Output the [x, y] coordinate of the center of the cell containing the given text.  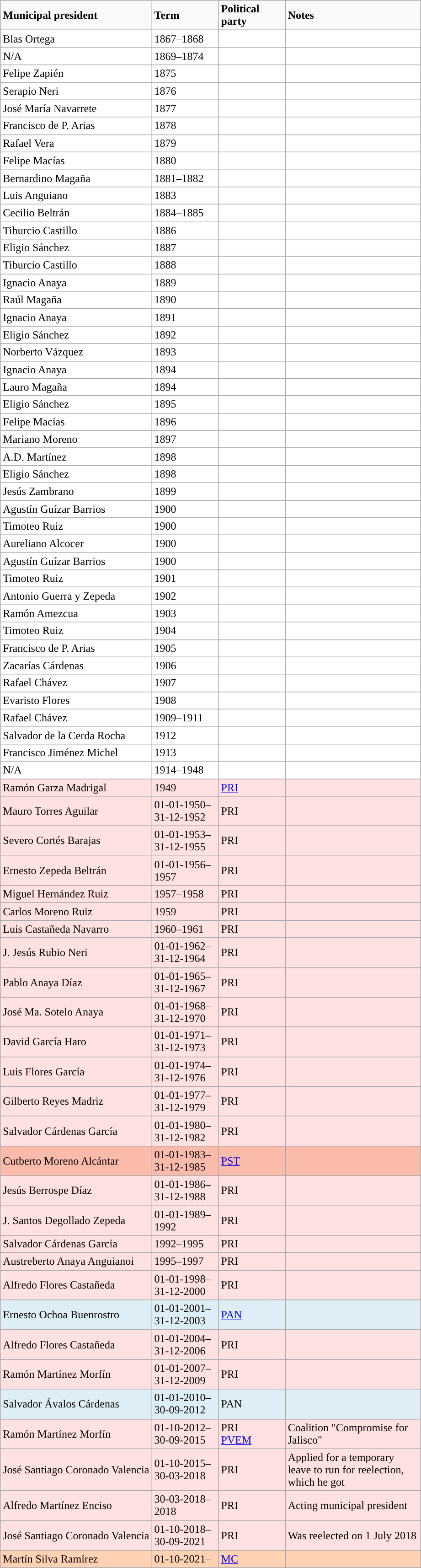
Gilberto Reyes Madriz [76, 1101]
1904 [185, 631]
Norberto Vázquez [76, 352]
Jesús Berrospe Díaz [76, 1190]
PRI PVEM [252, 1434]
Miguel Hernández Ruiz [76, 894]
Notes [353, 16]
1877 [185, 108]
01-10-2015–30-03-2018 [185, 1470]
1959 [185, 912]
David García Haro [76, 1042]
1867–1868 [185, 39]
Was reelected on 1 July 2018 [353, 1535]
1949 [185, 787]
01-01-1953–31-12-1955 [185, 841]
30-03-2018–2018 [185, 1506]
01-01-2007–31-12-2009 [185, 1374]
1891 [185, 317]
PST [252, 1161]
MC [252, 1559]
Term [185, 16]
Francisco Jiménez Michel [76, 752]
Ramón Garza Madrigal [76, 787]
Mauro Torres Aguilar [76, 811]
01-01-2001–31-12-2003 [185, 1315]
Pablo Anaya Díaz [76, 983]
01-01-1968–31-12-1970 [185, 1012]
J. Jesús Rubio Neri [76, 952]
Acting municipal president [353, 1506]
01-01-1956–1957 [185, 871]
1906 [185, 666]
Zacarías Cárdenas [76, 666]
1992–1995 [185, 1244]
Applied for a temporary leave to run for reelection, which he got [353, 1470]
Salvador Ávalos Cárdenas [76, 1404]
Bernardino Magaña [76, 178]
1887 [185, 248]
Ramón Amezcua [76, 613]
Martín Silva Ramírez [76, 1559]
1893 [185, 352]
1869–1874 [185, 56]
1892 [185, 335]
01-01-1974–31-12-1976 [185, 1071]
1889 [185, 283]
1888 [185, 265]
Blas Ortega [76, 39]
01-01-1950–31-12-1952 [185, 811]
Luis Flores García [76, 1071]
Jesús Zambrano [76, 491]
1907 [185, 683]
1886 [185, 230]
01-01-1989–1992 [185, 1220]
Severo Cortés Barajas [76, 841]
1960–1961 [185, 929]
1912 [185, 735]
1896 [185, 422]
1899 [185, 491]
Austreberto Anaya Anguianoi [76, 1262]
1913 [185, 752]
01-01-1998–31-12-2000 [185, 1285]
Lauro Magaña [76, 387]
1908 [185, 700]
Serapio Neri [76, 91]
1879 [185, 143]
Luis Castañeda Navarro [76, 929]
A.D. Martínez [76, 456]
Raúl Magaña [76, 300]
Coalition "Compromise for Jalisco" [353, 1434]
1895 [185, 404]
1995–1997 [185, 1262]
1883 [185, 195]
1890 [185, 300]
1876 [185, 91]
01-01-1980–31-12-1982 [185, 1131]
Ernesto Ochoa Buenrostro [76, 1315]
1875 [185, 74]
1878 [185, 126]
Luis Anguiano [76, 195]
01-01-1971–31-12-1973 [185, 1042]
Cutberto Moreno Alcántar [76, 1161]
01-01-2004–31-12-2006 [185, 1345]
01-01-1983–31-12-1985 [185, 1161]
Alfredo Martínez Enciso [76, 1506]
Felipe Zapién [76, 74]
01-01-2010–30-09-2012 [185, 1404]
Carlos Moreno Ruiz [76, 912]
01-10-2012–30-09-2015 [185, 1434]
Antonio Guerra y Zepeda [76, 596]
Ernesto Zepeda Beltrán [76, 871]
1957–1958 [185, 894]
Cecilio Beltrán [76, 213]
1881–1882 [185, 178]
1884–1885 [185, 213]
01-01-1965–31-12-1967 [185, 983]
Aureliano Alcocer [76, 544]
1905 [185, 648]
José Ma. Sotelo Anaya [76, 1012]
Municipal president [76, 16]
01-01-1962–31-12-1964 [185, 952]
Evaristo Flores [76, 700]
01-01-1986–31-12-1988 [185, 1190]
1897 [185, 439]
01-10-2021– [185, 1559]
José María Navarrete [76, 108]
1902 [185, 596]
1880 [185, 161]
Mariano Moreno [76, 439]
Salvador de la Cerda Rocha [76, 735]
1909–1911 [185, 718]
1914–1948 [185, 770]
Political party [252, 16]
Rafael Vera [76, 143]
01-01-1977–31-12-1979 [185, 1101]
1903 [185, 613]
01-10-2018–30-09-2021 [185, 1535]
J. Santos Degollado Zepeda [76, 1220]
1901 [185, 579]
